Provide the (x, y) coordinate of the cell's center where the given text is located.  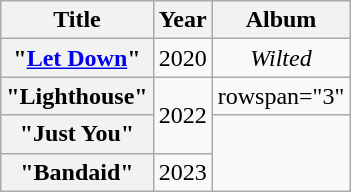
Album (281, 20)
2023 (182, 172)
2020 (182, 58)
Wilted (281, 58)
Title (77, 20)
"Bandaid" (77, 172)
Year (182, 20)
"Let Down" (77, 58)
2022 (182, 115)
rowspan="3" (281, 96)
"Lighthouse" (77, 96)
"Just You" (77, 134)
